Identify which cell holds the provided text, then report its [X, Y] central coordinate. 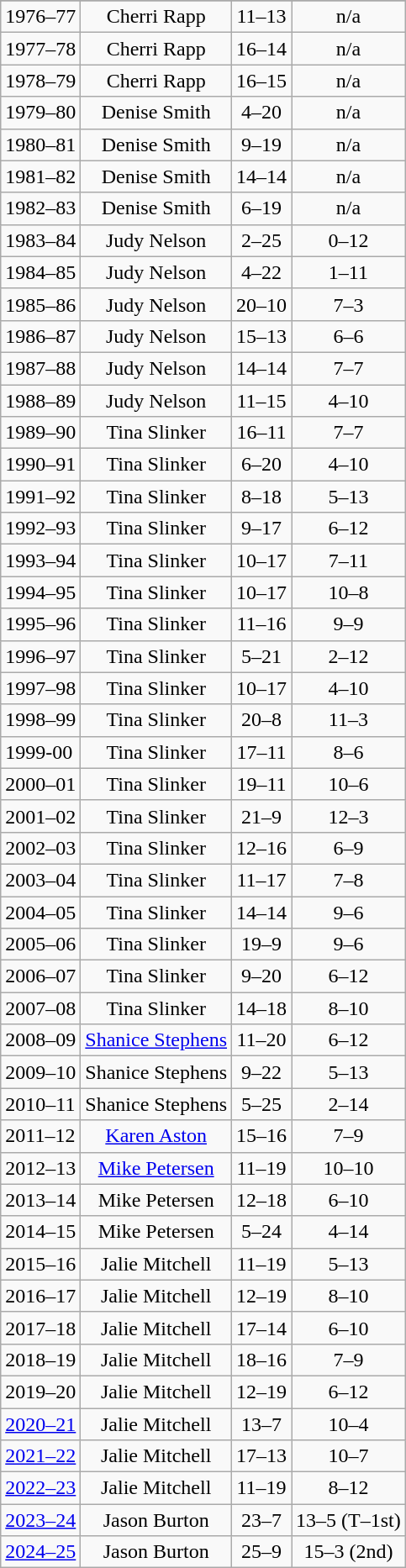
1998–99 [40, 720]
7–3 [349, 304]
1991–92 [40, 497]
5–24 [262, 1232]
20–8 [262, 720]
1985–86 [40, 304]
2015–16 [40, 1264]
1988–89 [40, 401]
21–9 [262, 816]
2014–15 [40, 1232]
23–7 [262, 1520]
2–12 [349, 656]
20–10 [262, 304]
0–12 [349, 240]
13–7 [262, 1424]
18–16 [262, 1360]
2010–11 [40, 1104]
11–15 [262, 401]
2019–20 [40, 1392]
1989–90 [40, 433]
2012–13 [40, 1168]
10–4 [349, 1424]
15–16 [262, 1136]
1997–98 [40, 688]
6–9 [349, 848]
2017–18 [40, 1328]
1984–85 [40, 272]
9–9 [349, 624]
1987–88 [40, 368]
2024–25 [40, 1552]
1982–83 [40, 208]
1994–95 [40, 592]
11–3 [349, 720]
1–11 [349, 272]
10–7 [349, 1456]
1995–96 [40, 624]
10–10 [349, 1168]
4–14 [349, 1232]
9–22 [262, 1072]
2011–12 [40, 1136]
1979–80 [40, 113]
17–13 [262, 1456]
1978–79 [40, 81]
2007–08 [40, 1008]
15–13 [262, 336]
13–5 (T–1st) [349, 1520]
5–25 [262, 1104]
2004–05 [40, 912]
8–18 [262, 497]
1986–87 [40, 336]
7–8 [349, 880]
2016–17 [40, 1296]
8–6 [349, 752]
2005–06 [40, 944]
12–16 [262, 848]
11–13 [262, 17]
10–8 [349, 592]
1996–97 [40, 656]
12–18 [262, 1200]
2022–23 [40, 1488]
10–6 [349, 784]
19–11 [262, 784]
2023–24 [40, 1520]
Karen Aston [156, 1136]
16–15 [262, 81]
4–20 [262, 113]
1993–94 [40, 560]
17–11 [262, 752]
12–3 [349, 816]
2002–03 [40, 848]
2020–21 [40, 1424]
1992–93 [40, 529]
25–9 [262, 1552]
2021–22 [40, 1456]
2006–07 [40, 976]
6–20 [262, 465]
11–17 [262, 880]
2–14 [349, 1104]
11–16 [262, 624]
1976–77 [40, 17]
6–19 [262, 208]
2000–01 [40, 784]
2009–10 [40, 1072]
16–14 [262, 49]
6–6 [349, 336]
8–12 [349, 1488]
15–3 (2nd) [349, 1552]
2–25 [262, 240]
9–20 [262, 976]
2013–14 [40, 1200]
19–9 [262, 944]
17–14 [262, 1328]
4–22 [262, 272]
2018–19 [40, 1360]
14–18 [262, 1008]
7–11 [349, 560]
16–11 [262, 433]
1999-00 [40, 752]
1977–78 [40, 49]
5–21 [262, 656]
9–19 [262, 145]
2008–09 [40, 1040]
2001–02 [40, 816]
11–20 [262, 1040]
1980–81 [40, 145]
1983–84 [40, 240]
1981–82 [40, 176]
9–17 [262, 529]
1990–91 [40, 465]
2003–04 [40, 880]
